Capture the cell that displays the provided text and extract its [X, Y] central coordinate. 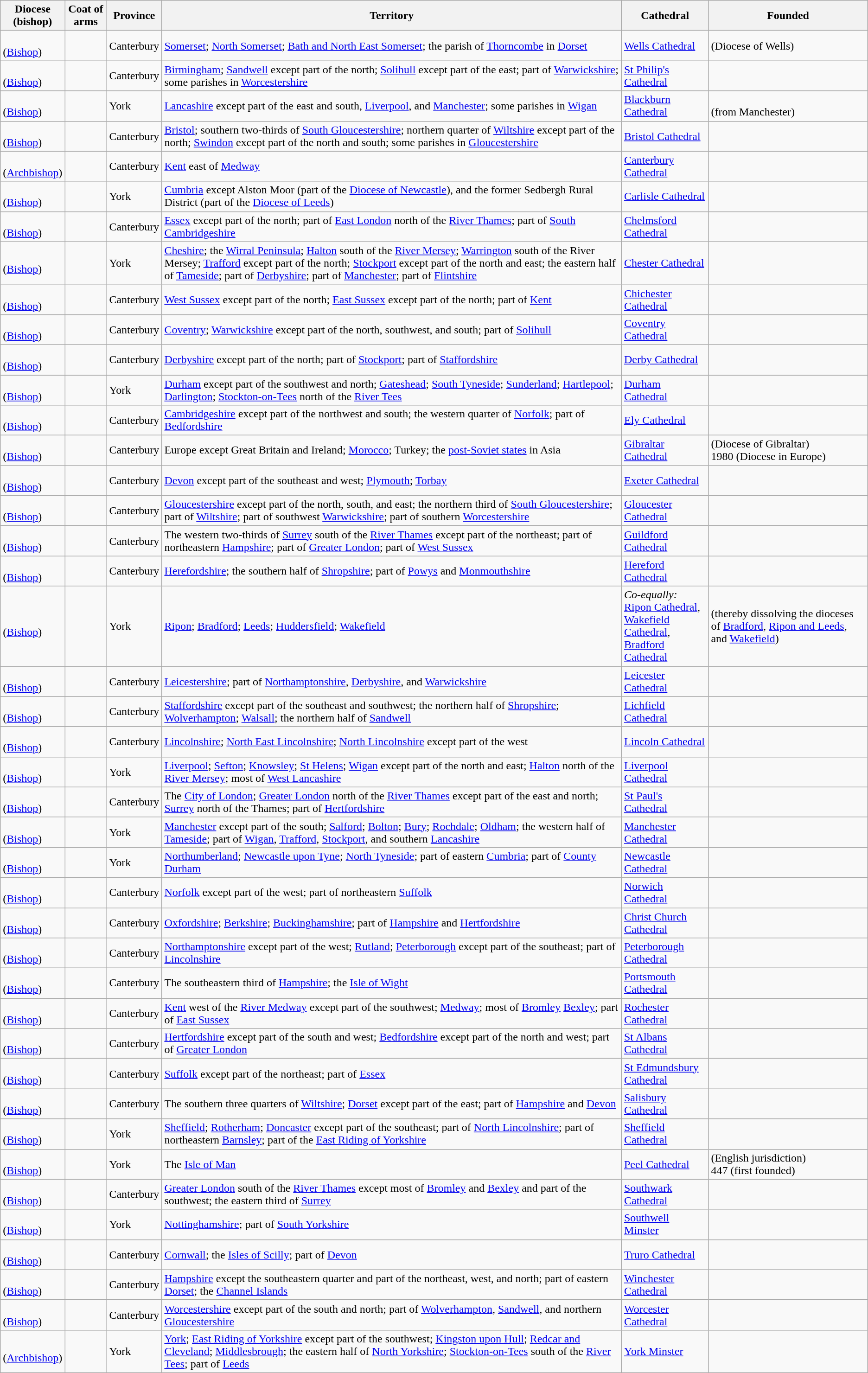
Northumberland; Newcastle upon Tyne; North Tyneside; part of eastern Cumbria; part of County Durham [392, 862]
Worcestershire except part of the south and north; part of Wolverhampton, Sandwell, and northern Gloucestershire [392, 1315]
Southwell Minster [665, 1224]
Truro Cathedral [665, 1255]
Kent east of Medway [392, 166]
Greater London south of the River Thames except most of Bromley and Bexley and part of the southwest; the eastern third of Surrey [392, 1194]
Hertfordshire except part of the south and west; Bedfordshire except part of the north and west; part of Greater London [392, 1043]
Diocese(bishop) [32, 16]
Leicestershire; part of Northamptonshire, Derbyshire, and Warwickshire [392, 682]
Derby Cathedral [665, 360]
St Paul's Cathedral [665, 802]
Suffolk except part of the northeast; part of Essex [392, 1074]
Liverpool; Sefton; Knowsley; St Helens; Wigan except part of the north and east; Halton north of the River Mersey; most of West Lancashire [392, 772]
Oxfordshire; Berkshire; Buckinghamshire; part of Hampshire and Hertfordshire [392, 923]
Territory [392, 16]
Lancashire except part of the east and south, Liverpool, and Manchester; some parishes in Wigan [392, 106]
Ripon; Bradford; Leeds; Huddersfield; Wakefield [392, 626]
Portsmouth Cathedral [665, 983]
Norfolk except part of the west; part of northeastern Suffolk [392, 892]
Co-equally:Ripon Cathedral,Wakefield Cathedral,Bradford Cathedral [665, 626]
Peterborough Cathedral [665, 953]
Norwich Cathedral [665, 892]
Winchester Cathedral [665, 1284]
(thereby dissolving the dioceses of Bradford, Ripon and Leeds, and Wakefield) [788, 626]
(from Manchester) [788, 106]
Cambridgeshire except part of the northwest and south; the western quarter of Norfolk; part of Bedfordshire [392, 420]
Cumbria except Alston Moor (part of the Diocese of Newcastle), and the former Sedbergh Rural District (part of the Diocese of Leeds) [392, 197]
Worcester Cathedral [665, 1315]
Coat of arms [86, 16]
Southwark Cathedral [665, 1194]
Hereford Cathedral [665, 571]
Lincoln Cathedral [665, 742]
Founded [788, 16]
Lincolnshire; North East Lincolnshire; North Lincolnshire except part of the west [392, 742]
The southeastern third of Hampshire; the Isle of Wight [392, 983]
The City of London; Greater London north of the River Thames except part of the east and north; Surrey north of the Thames; part of Hertfordshire [392, 802]
Derbyshire except part of the north; part of Stockport; part of Staffordshire [392, 360]
Devon except part of the southeast and west; Plymouth; Torbay [392, 480]
York Minster [665, 1351]
Leicester Cathedral [665, 682]
Salisbury Cathedral [665, 1104]
Ely Cathedral [665, 420]
Sheffield Cathedral [665, 1134]
Christ Church Cathedral [665, 923]
Kent west of the River Medway except part of the southwest; Medway; most of Bromley Bexley; part of East Sussex [392, 1014]
Chichester Cathedral [665, 300]
Newcastle Cathedral [665, 862]
Province [134, 16]
Exeter Cathedral [665, 480]
Nottinghamshire; part of South Yorkshire [392, 1224]
Chester Cathedral [665, 263]
St Albans Cathedral [665, 1043]
Coventry; Warwickshire except part of the north, southwest, and south; part of Solihull [392, 329]
Bristol Cathedral [665, 136]
The Isle of Man [392, 1164]
Chelmsford Cathedral [665, 226]
Northamptonshire except part of the west; Rutland; Peterborough except part of the southeast; part of Lincolnshire [392, 953]
St Edmundsbury Cathedral [665, 1074]
(Diocese of Wells) [788, 45]
Cathedral [665, 16]
Durham Cathedral [665, 390]
Peel Cathedral [665, 1164]
Hampshire except the southeastern quarter and part of the northeast, west, and north; part of eastern Dorset; the Channel Islands [392, 1284]
Blackburn Cathedral [665, 106]
(English jurisdiction)447 (first founded) [788, 1164]
Europe except Great Britain and Ireland; Morocco; Turkey; the post-Soviet states in Asia [392, 451]
Manchester Cathedral [665, 832]
Gibraltar Cathedral [665, 451]
St Philip's Cathedral [665, 76]
Cornwall; the Isles of Scilly; part of Devon [392, 1255]
Coventry Cathedral [665, 329]
Lichfield Cathedral [665, 711]
Staffordshire except part of the southeast and southwest; the northern half of Shropshire; Wolverhampton; Walsall; the northern half of Sandwell [392, 711]
Somerset; North Somerset; Bath and North East Somerset; the parish of Thorncombe in Dorset [392, 45]
Rochester Cathedral [665, 1014]
Wells Cathedral [665, 45]
Gloucester Cathedral [665, 511]
West Sussex except part of the north; East Sussex except part of the north; part of Kent [392, 300]
Guildford Cathedral [665, 541]
Carlisle Cathedral [665, 197]
Liverpool Cathedral [665, 772]
Herefordshire; the southern half of Shropshire; part of Powys and Monmouthshire [392, 571]
Essex except part of the north; part of East London north of the River Thames; part of South Cambridgeshire [392, 226]
Birmingham; Sandwell except part of the north; Solihull except part of the east; part of Warwickshire; some parishes in Worcestershire [392, 76]
Canterbury Cathedral [665, 166]
(Diocese of Gibraltar)1980 (Diocese in Europe) [788, 451]
The southern three quarters of Wiltshire; Dorset except part of the east; part of Hampshire and Devon [392, 1104]
